From the cell containing the given text, extract its center point as [x, y] coordinate. 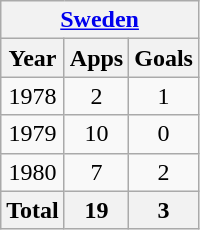
10 [96, 134]
19 [96, 210]
Year [33, 58]
1980 [33, 172]
7 [96, 172]
3 [164, 210]
Goals [164, 58]
Sweden [100, 20]
1 [164, 96]
1978 [33, 96]
Apps [96, 58]
0 [164, 134]
Total [33, 210]
1979 [33, 134]
